Capture the cell that displays the provided text and extract its [x, y] central coordinate. 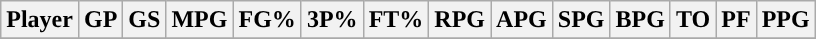
3P% [332, 20]
PF [736, 20]
MPG [200, 20]
BPG [640, 20]
PPG [786, 20]
RPG [460, 20]
TO [692, 20]
SPG [581, 20]
FT% [396, 20]
APG [522, 20]
FG% [267, 20]
GS [144, 20]
GP [100, 20]
Player [40, 20]
